Identify which cell holds the provided text, then report its [x, y] central coordinate. 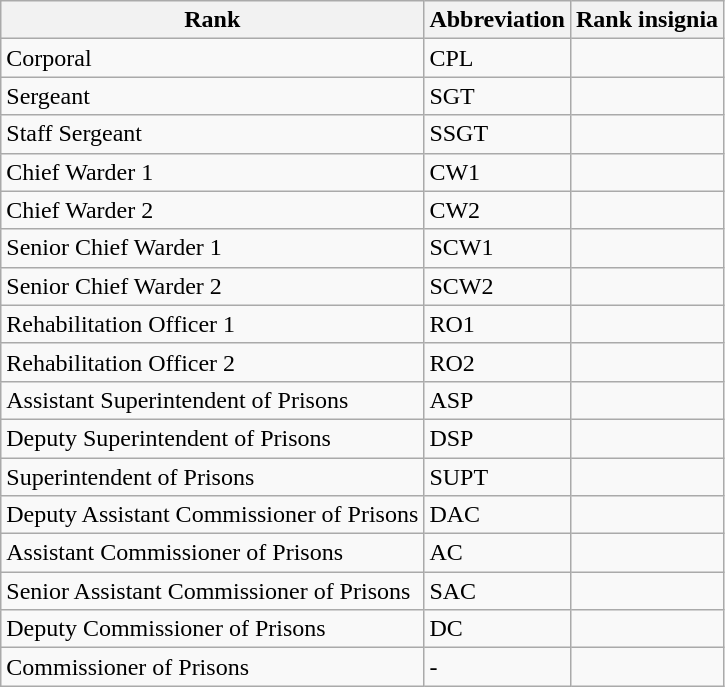
Senior Assistant Commissioner of Prisons [212, 591]
RO1 [498, 324]
SAC [498, 591]
SCW1 [498, 248]
SGT [498, 96]
Superintendent of Prisons [212, 477]
CPL [498, 58]
SUPT [498, 477]
Rank insignia [646, 20]
Assistant Commissioner of Prisons [212, 553]
DC [498, 629]
Staff Sergeant [212, 134]
SCW2 [498, 286]
DSP [498, 438]
CW1 [498, 172]
Senior Chief Warder 1 [212, 248]
Rehabilitation Officer 1 [212, 324]
Rehabilitation Officer 2 [212, 362]
- [498, 667]
ASP [498, 400]
Commissioner of Prisons [212, 667]
Corporal [212, 58]
Deputy Commissioner of Prisons [212, 629]
Deputy Assistant Commissioner of Prisons [212, 515]
Senior Chief Warder 2 [212, 286]
Sergeant [212, 96]
AC [498, 553]
Chief Warder 2 [212, 210]
Deputy Superintendent of Prisons [212, 438]
CW2 [498, 210]
Abbreviation [498, 20]
Assistant Superintendent of Prisons [212, 400]
SSGT [498, 134]
Rank [212, 20]
RO2 [498, 362]
DAC [498, 515]
Chief Warder 1 [212, 172]
